Locate the cell with the specified text and output its [x, y] center coordinate. 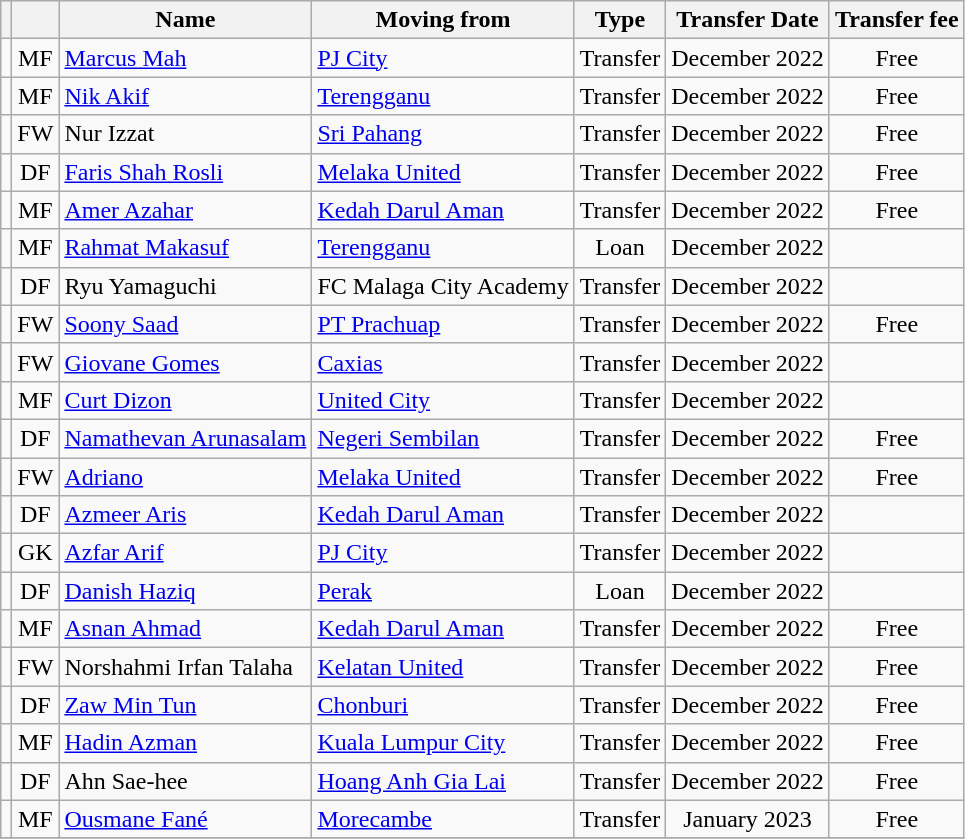
Hoang Anh Gia Lai [443, 781]
Amer Azahar [186, 210]
Ahn Sae-hee [186, 781]
Transfer fee [896, 20]
Kelatan United [443, 667]
Morecambe [443, 819]
Norshahmi Irfan Talaha [186, 667]
Caxias [443, 362]
Ousmane Fané [186, 819]
GK [36, 553]
Zaw Min Tun [186, 705]
Nur Izzat [186, 134]
Transfer Date [748, 20]
Hadin Azman [186, 743]
Negeri Sembilan [443, 438]
Adriano [186, 477]
Namathevan Arunasalam [186, 438]
Rahmat Makasuf [186, 248]
Ryu Yamaguchi [186, 286]
Danish Haziq [186, 591]
Azfar Arif [186, 553]
Marcus Mah [186, 58]
FC Malaga City Academy [443, 286]
Nik Akif [186, 96]
Asnan Ahmad [186, 629]
Name [186, 20]
Moving from [443, 20]
January 2023 [748, 819]
Kuala Lumpur City [443, 743]
Azmeer Aris [186, 515]
Sri Pahang [443, 134]
Faris Shah Rosli [186, 172]
Type [620, 20]
Curt Dizon [186, 400]
Giovane Gomes [186, 362]
Soony Saad [186, 324]
Perak [443, 591]
Chonburi [443, 705]
PT Prachuap [443, 324]
United City [443, 400]
